Scan for the cell matching the given text and deliver its [x, y] coordinate at center. 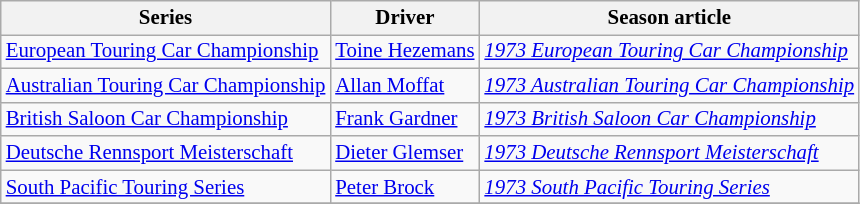
1973 Deutsche Rennsport Meisterschaft [669, 153]
Deutsche Rennsport Meisterschaft [166, 153]
Frank Gardner [404, 119]
Australian Touring Car Championship [166, 85]
British Saloon Car Championship [166, 119]
1973 Australian Touring Car Championship [669, 85]
European Touring Car Championship [166, 51]
South Pacific Touring Series [166, 187]
1973 European Touring Car Championship [669, 51]
Toine Hezemans [404, 51]
1973 British Saloon Car Championship [669, 119]
Peter Brock [404, 187]
Series [166, 18]
Driver [404, 18]
Dieter Glemser [404, 153]
Season article [669, 18]
Allan Moffat [404, 85]
1973 South Pacific Touring Series [669, 187]
